Provide the [x, y] coordinate of the cell's center where the given text is located.  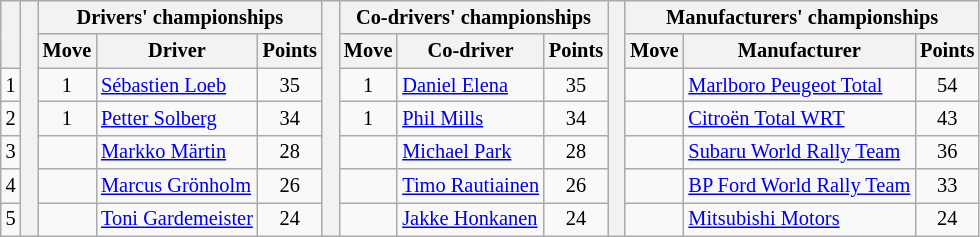
Subaru World Rally Team [799, 152]
Marlboro Peugeot Total [799, 85]
36 [947, 152]
Co-driver [470, 51]
Petter Solberg [177, 118]
Markko Märtin [177, 152]
5 [11, 219]
33 [947, 186]
Jakke Honkanen [470, 219]
54 [947, 85]
BP Ford World Rally Team [799, 186]
4 [11, 186]
Michael Park [470, 152]
Co-drivers' championships [474, 17]
Toni Gardemeister [177, 219]
43 [947, 118]
Driver [177, 51]
3 [11, 152]
Sébastien Loeb [177, 85]
Mitsubishi Motors [799, 219]
Manufacturer [799, 51]
Drivers' championships [180, 17]
Citroën Total WRT [799, 118]
Daniel Elena [470, 85]
2 [11, 118]
Timo Rautiainen [470, 186]
Phil Mills [470, 118]
Marcus Grönholm [177, 186]
Manufacturers' championships [802, 17]
